Locate the cell with the specified text and output its (x, y) center coordinate. 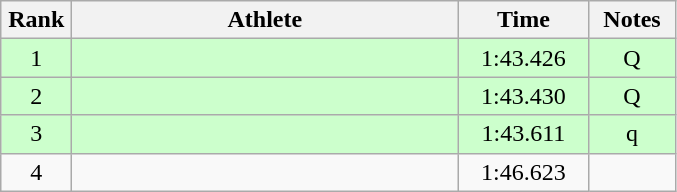
Rank (36, 20)
1:43.426 (524, 58)
q (632, 134)
Notes (632, 20)
1:43.430 (524, 96)
1:46.623 (524, 172)
Athlete (265, 20)
1 (36, 58)
3 (36, 134)
Time (524, 20)
1:43.611 (524, 134)
4 (36, 172)
2 (36, 96)
